Output the (X, Y) coordinate of the center of the cell containing the given text.  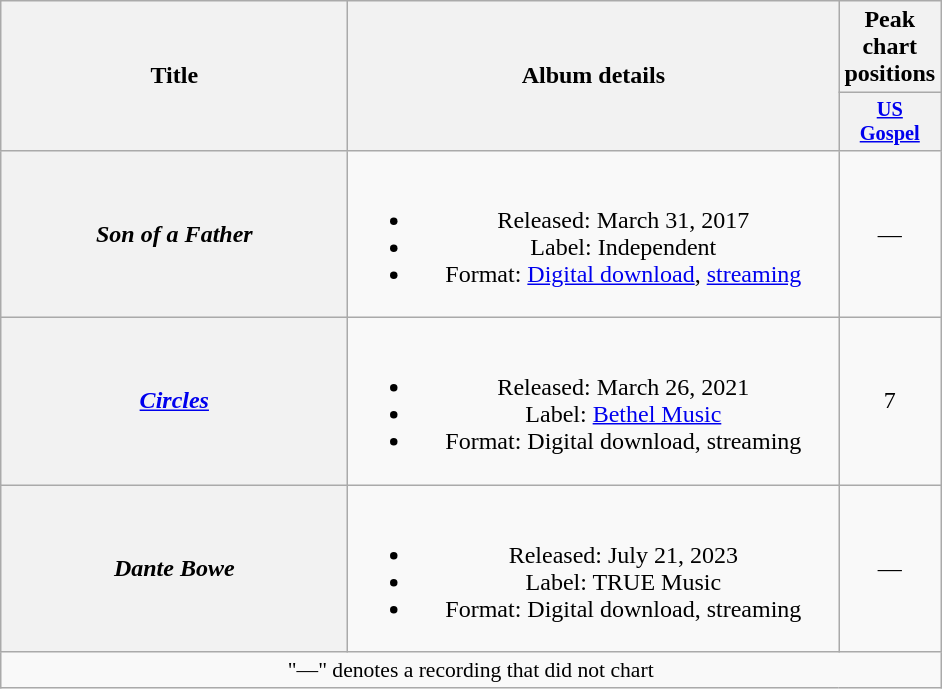
Album details (594, 76)
Son of a Father (174, 234)
"—" denotes a recording that did not chart (471, 670)
Dante Bowe (174, 568)
Released: July 21, 2023Label: TRUE MusicFormat: Digital download, streaming (594, 568)
Released: March 31, 2017Label: IndependentFormat: Digital download, streaming (594, 234)
Peak chart positions (890, 47)
Released: March 26, 2021Label: Bethel MusicFormat: Digital download, streaming (594, 402)
7 (890, 402)
Circles (174, 402)
Title (174, 76)
USGospel (890, 122)
